Identify which cell holds the provided text, then report its [x, y] central coordinate. 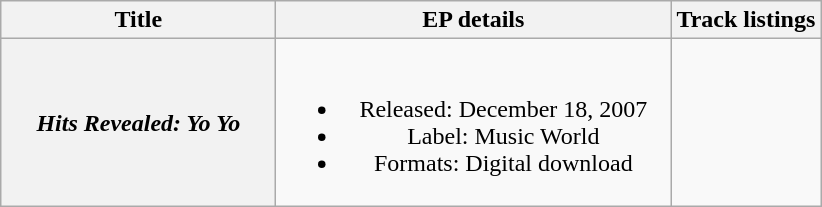
Title [138, 20]
Track listings [746, 20]
EP details [474, 20]
Hits Revealed: Yo Yo [138, 122]
Released: December 18, 2007Label: Music WorldFormats: Digital download [474, 122]
